Return (x, y) of the center of cell containing provided text 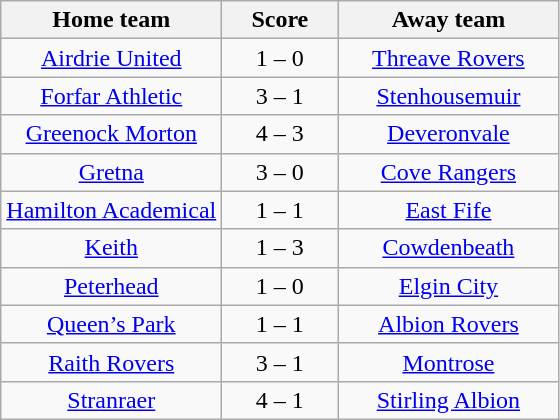
Peterhead (112, 286)
Hamilton Academical (112, 210)
Stenhousemuir (448, 96)
4 – 1 (280, 400)
Score (280, 20)
Raith Rovers (112, 362)
Stranraer (112, 400)
East Fife (448, 210)
Montrose (448, 362)
Deveronvale (448, 134)
Elgin City (448, 286)
Threave Rovers (448, 58)
Greenock Morton (112, 134)
Away team (448, 20)
Stirling Albion (448, 400)
1 – 3 (280, 248)
4 – 3 (280, 134)
Keith (112, 248)
3 – 0 (280, 172)
Home team (112, 20)
Gretna (112, 172)
Airdrie United (112, 58)
Forfar Athletic (112, 96)
Queen’s Park (112, 324)
Albion Rovers (448, 324)
Cowdenbeath (448, 248)
Cove Rangers (448, 172)
